Identify which cell holds the provided text, then report its (x, y) central coordinate. 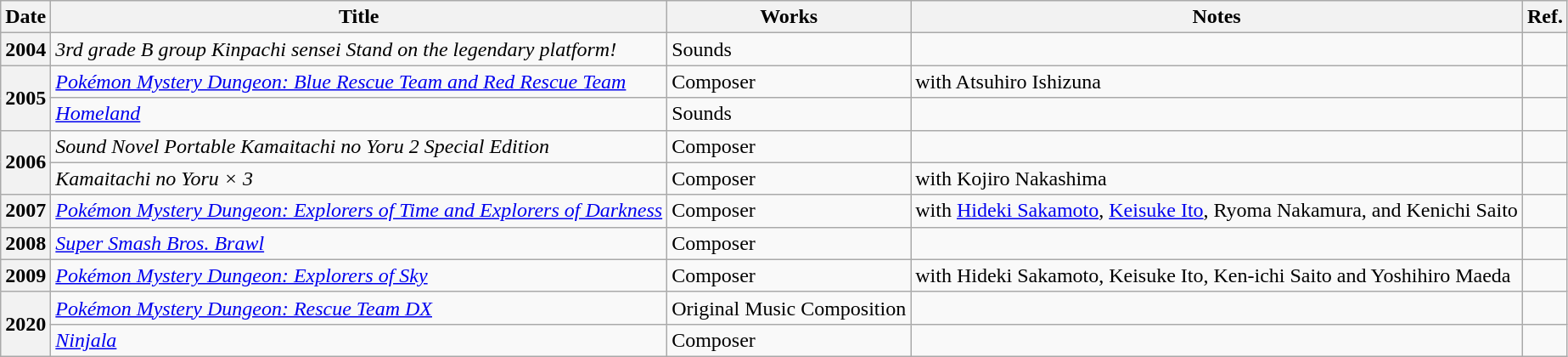
Works (790, 17)
Pokémon Mystery Dungeon: Blue Rescue Team and Red Rescue Team (359, 82)
Sound Novel Portable Kamaitachi no Yoru 2 Special Edition (359, 146)
Pokémon Mystery Dungeon: Explorers of Sky (359, 275)
Homeland (359, 114)
Title (359, 17)
Notes (1217, 17)
Original Music Composition (790, 308)
3rd grade B group Kinpachi sensei Stand on the legendary platform! (359, 49)
with Kojiro Nakashima (1217, 178)
Ref. (1545, 17)
Pokémon Mystery Dungeon: Rescue Team DX (359, 308)
2009 (25, 275)
with Atsuhiro Ishizuna (1217, 82)
2008 (25, 243)
2020 (25, 324)
2006 (25, 162)
Super Smash Bros. Brawl (359, 243)
with Hideki Sakamoto, Keisuke Ito, Ken-ichi Saito and Yoshihiro Maeda (1217, 275)
2007 (25, 211)
Date (25, 17)
Kamaitachi no Yoru × 3 (359, 178)
Ninjala (359, 340)
with Hideki Sakamoto, Keisuke Ito, Ryoma Nakamura, and Kenichi Saito (1217, 211)
Pokémon Mystery Dungeon: Explorers of Time and Explorers of Darkness (359, 211)
2004 (25, 49)
2005 (25, 98)
